Determine the (X, Y) coordinate at the center of the cell enclosing the given text.  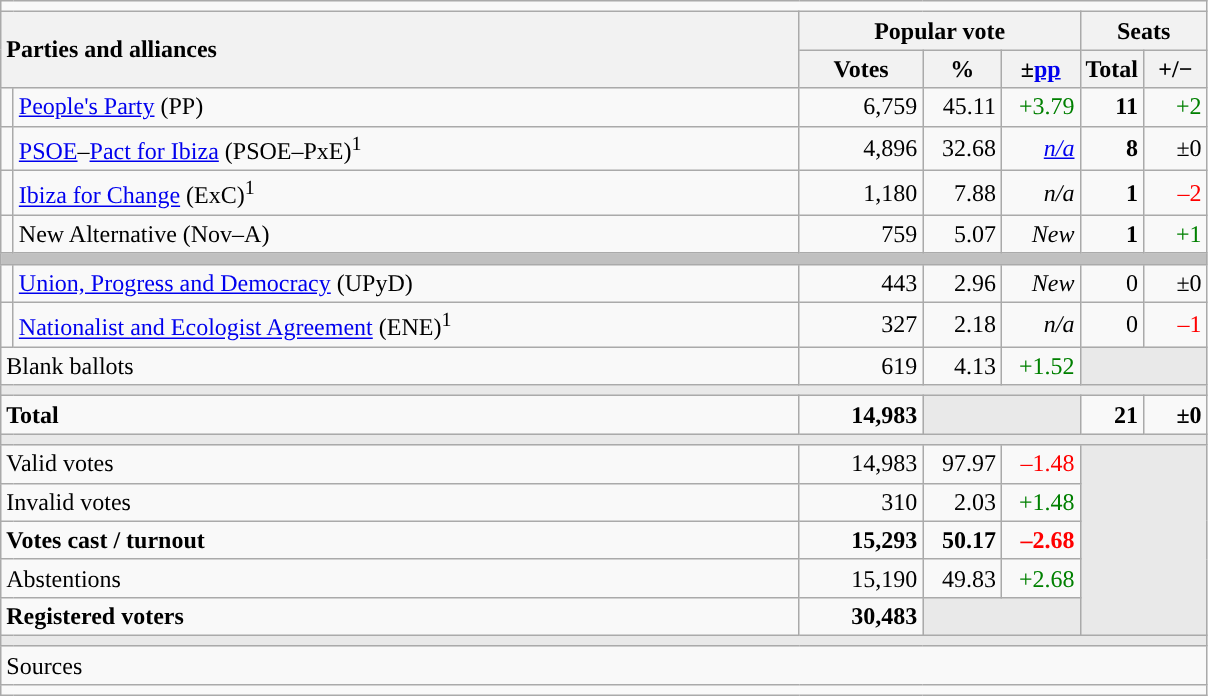
45.11 (962, 107)
–2.68 (1040, 540)
32.68 (962, 148)
±pp (1040, 69)
30,483 (861, 616)
1,180 (861, 194)
% (962, 69)
Votes cast / turnout (400, 540)
2.96 (962, 283)
619 (861, 366)
4.13 (962, 366)
759 (861, 234)
+2 (1176, 107)
327 (861, 324)
Votes (861, 69)
Abstentions (400, 578)
21 (1112, 415)
15,293 (861, 540)
New Alternative (Nov–A) (406, 234)
Invalid votes (400, 502)
2.18 (962, 324)
Blank ballots (400, 366)
11 (1112, 107)
15,190 (861, 578)
6,759 (861, 107)
–1 (1176, 324)
Nationalist and Ecologist Agreement (ENE)1 (406, 324)
Valid votes (400, 464)
5.07 (962, 234)
97.97 (962, 464)
Sources (604, 665)
Seats (1144, 31)
Parties and alliances (400, 50)
+/− (1176, 69)
PSOE–Pact for Ibiza (PSOE–PxE)1 (406, 148)
443 (861, 283)
50.17 (962, 540)
4,896 (861, 148)
–1.48 (1040, 464)
+1 (1176, 234)
8 (1112, 148)
+1.52 (1040, 366)
Registered voters (400, 616)
+3.79 (1040, 107)
49.83 (962, 578)
+2.68 (1040, 578)
+1.48 (1040, 502)
310 (861, 502)
Union, Progress and Democracy (UPyD) (406, 283)
Popular vote (940, 31)
People's Party (PP) (406, 107)
2.03 (962, 502)
Ibiza for Change (ExC)1 (406, 194)
7.88 (962, 194)
–2 (1176, 194)
